For the text-containing cell, return its midpoint in (x, y) coordinate format. 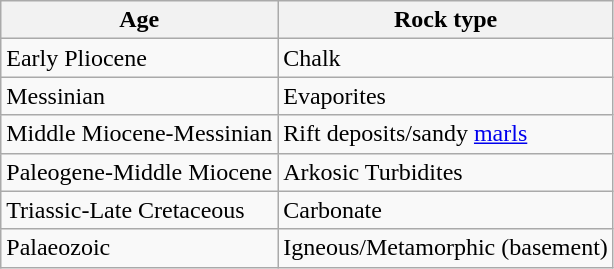
Evaporites (446, 96)
Messinian (140, 96)
Rock type (446, 20)
Carbonate (446, 210)
Igneous/Metamorphic (basement) (446, 248)
Rift deposits/sandy marls (446, 134)
Early Pliocene (140, 58)
Age (140, 20)
Middle Miocene-Messinian (140, 134)
Paleogene-Middle Miocene (140, 172)
Triassic-Late Cretaceous (140, 210)
Arkosic Turbidites (446, 172)
Palaeozoic (140, 248)
Chalk (446, 58)
